Identify which cell holds the provided text, then report its (x, y) central coordinate. 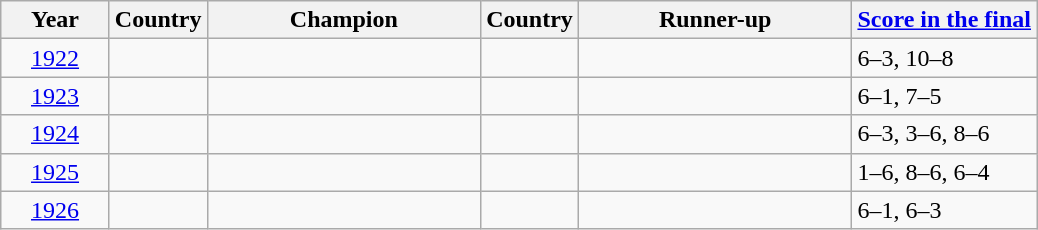
Champion (344, 20)
1926 (56, 210)
6–3, 10–8 (944, 58)
6–1, 7–5 (944, 96)
6–1, 6–3 (944, 210)
1922 (56, 58)
1923 (56, 96)
Score in the final (944, 20)
1–6, 8–6, 6–4 (944, 172)
Year (56, 20)
Runner-up (715, 20)
6–3, 3–6, 8–6 (944, 134)
1924 (56, 134)
1925 (56, 172)
